Locate the cell with the specified text and output its [x, y] center coordinate. 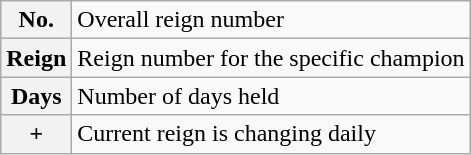
Days [36, 96]
Current reign is changing daily [271, 134]
No. [36, 20]
+ [36, 134]
Number of days held [271, 96]
Overall reign number [271, 20]
Reign number for the specific champion [271, 58]
Reign [36, 58]
